Extract the [X, Y] coordinate from the center of the cell holding the provided text.  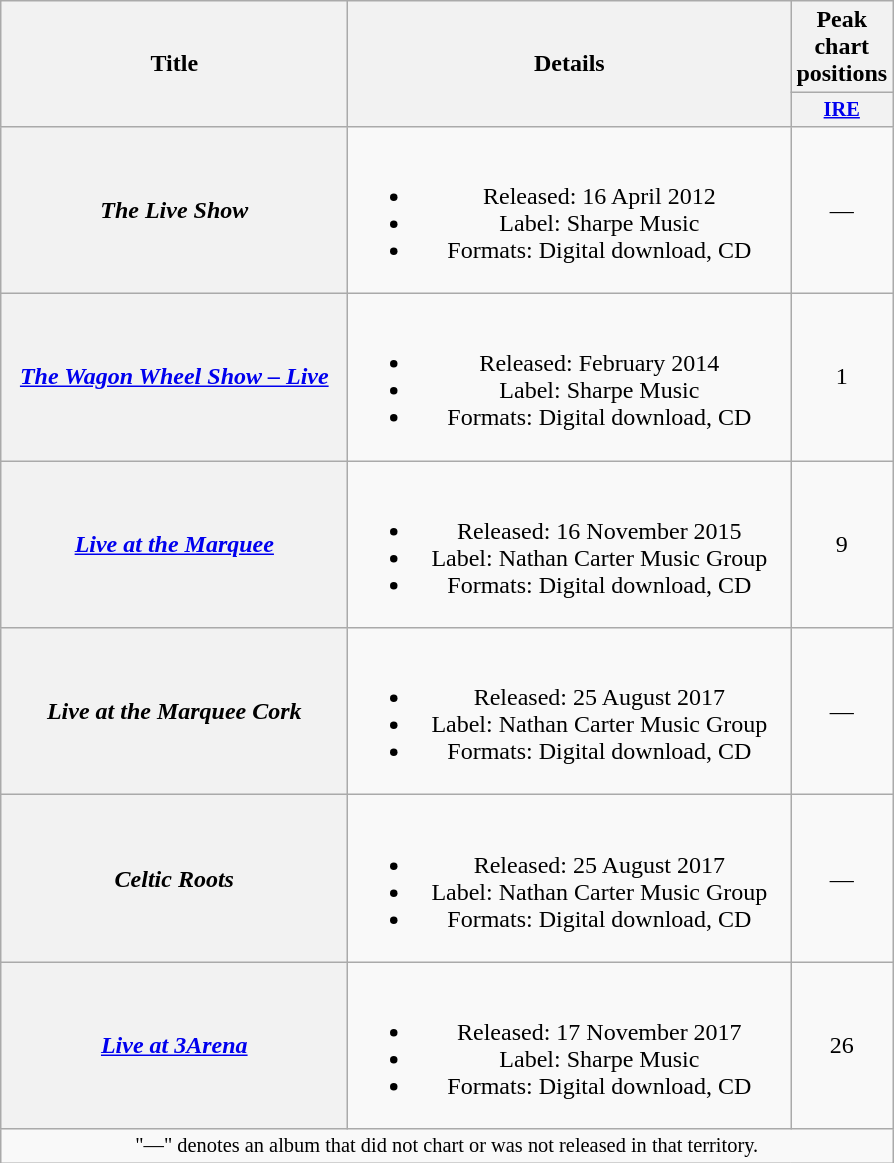
Live at the Marquee Cork [174, 712]
Released: 16 November 2015Label: Nathan Carter Music GroupFormats: Digital download, CD [570, 544]
Released: 17 November 2017Label: Sharpe MusicFormats: Digital download, CD [570, 1046]
Title [174, 64]
1 [842, 378]
9 [842, 544]
IRE [842, 110]
Released: 16 April 2012Label: Sharpe MusicFormats: Digital download, CD [570, 210]
Live at 3Arena [174, 1046]
The Live Show [174, 210]
Live at the Marquee [174, 544]
Released: February 2014Label: Sharpe MusicFormats: Digital download, CD [570, 378]
Celtic Roots [174, 878]
Details [570, 64]
26 [842, 1046]
Peak chart positions [842, 47]
The Wagon Wheel Show – Live [174, 378]
"—" denotes an album that did not chart or was not released in that territory. [447, 1146]
